Find where the given text appears and provide that cell's center as (X, Y) coordinate. 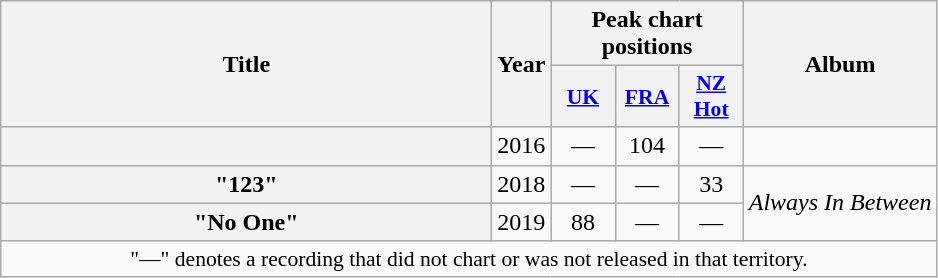
2016 (522, 146)
Title (246, 64)
"123" (246, 184)
Peak chart positions (647, 34)
88 (583, 222)
"—" denotes a recording that did not chart or was not released in that territory. (469, 259)
33 (711, 184)
FRA (647, 96)
NZHot (711, 96)
Always In Between (840, 203)
UK (583, 96)
2019 (522, 222)
Year (522, 64)
"No One" (246, 222)
2018 (522, 184)
104 (647, 146)
Album (840, 64)
